Return [x, y] of the center of cell containing provided text 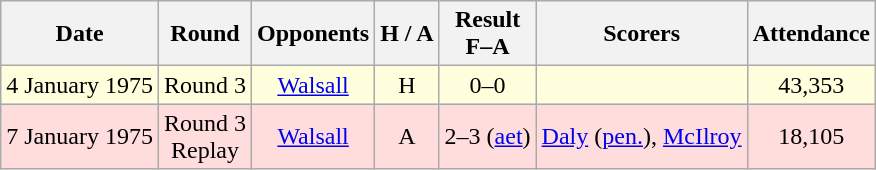
Opponents [314, 34]
H / A [407, 34]
Attendance [811, 34]
43,353 [811, 85]
0–0 [488, 85]
Scorers [642, 34]
4 January 1975 [80, 85]
2–3 (aet) [488, 136]
Daly (pen.), McIlroy [642, 136]
Round 3 [204, 85]
18,105 [811, 136]
Date [80, 34]
A [407, 136]
Round [204, 34]
Round 3Replay [204, 136]
ResultF–A [488, 34]
H [407, 85]
7 January 1975 [80, 136]
